Search for the cell housing the specified text and yield its (x, y) center coordinate. 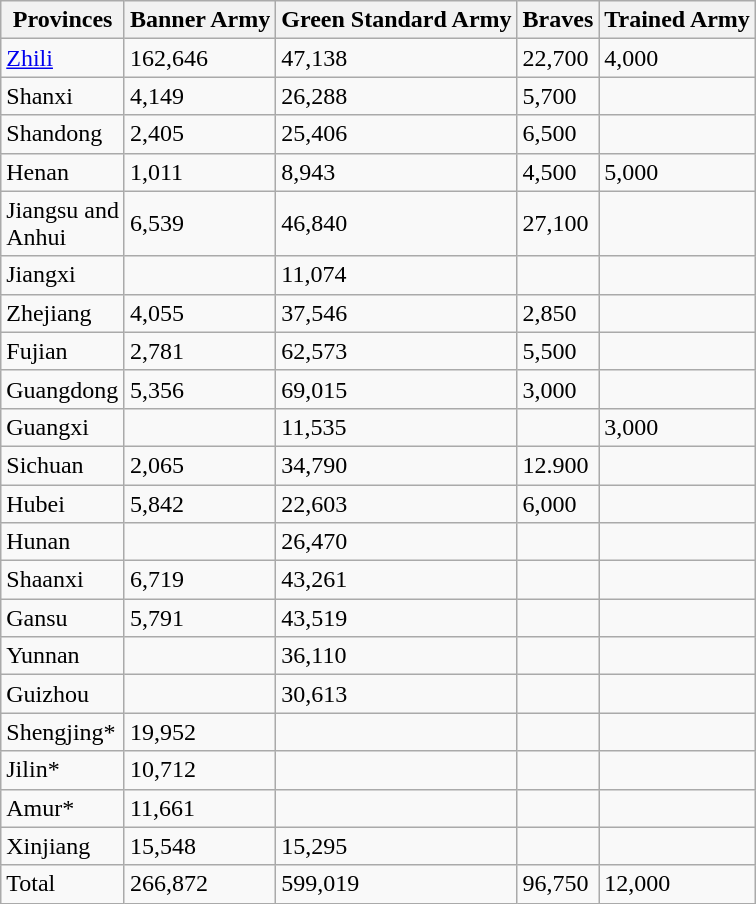
47,138 (396, 58)
30,613 (396, 694)
11,074 (396, 275)
Hubei (63, 503)
15,295 (396, 846)
5,356 (200, 389)
Jiangsu andAnhui (63, 224)
6,500 (558, 134)
Guangdong (63, 389)
Fujian (63, 351)
4,500 (558, 172)
Trained Army (678, 20)
Shengjing* (63, 732)
4,149 (200, 96)
11,661 (200, 808)
1,011 (200, 172)
19,952 (200, 732)
43,519 (396, 618)
Sichuan (63, 465)
Braves (558, 20)
34,790 (396, 465)
12,000 (678, 884)
5,842 (200, 503)
25,406 (396, 134)
15,548 (200, 846)
Guangxi (63, 427)
266,872 (200, 884)
96,750 (558, 884)
Jiangxi (63, 275)
6,719 (200, 580)
Shaanxi (63, 580)
12.900 (558, 465)
62,573 (396, 351)
Yunnan (63, 656)
Total (63, 884)
Zhejiang (63, 313)
5,700 (558, 96)
Henan (63, 172)
46,840 (396, 224)
36,110 (396, 656)
5,500 (558, 351)
5,000 (678, 172)
37,546 (396, 313)
Shanxi (63, 96)
26,470 (396, 542)
4,055 (200, 313)
Banner Army (200, 20)
Green Standard Army (396, 20)
5,791 (200, 618)
43,261 (396, 580)
Xinjiang (63, 846)
69,015 (396, 389)
162,646 (200, 58)
Amur* (63, 808)
8,943 (396, 172)
Hunan (63, 542)
Zhili (63, 58)
6,000 (558, 503)
4,000 (678, 58)
2,065 (200, 465)
Provinces (63, 20)
Shandong (63, 134)
10,712 (200, 770)
26,288 (396, 96)
599,019 (396, 884)
Gansu (63, 618)
22,603 (396, 503)
22,700 (558, 58)
2,781 (200, 351)
11,535 (396, 427)
2,850 (558, 313)
6,539 (200, 224)
Jilin* (63, 770)
27,100 (558, 224)
Guizhou (63, 694)
2,405 (200, 134)
